Pinpoint the cell where the given text exists, returning its (X, Y) midpoint coordinate. 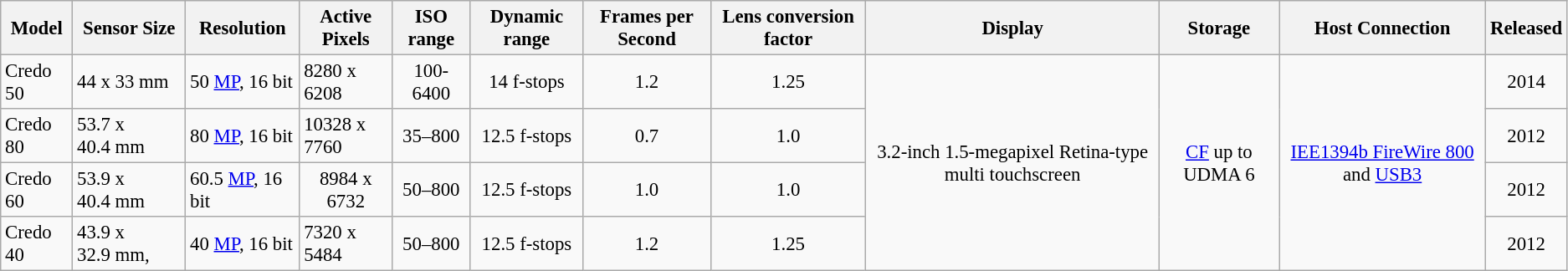
14 f-stops (527, 82)
ISO range (432, 28)
53.7 x 40.4 mm (129, 135)
Credo 50 (37, 82)
Host Connection (1382, 28)
Storage (1218, 28)
2014 (1526, 82)
7320 x 5484 (346, 244)
60.5 MP, 16 bit (243, 191)
IEE1394b FireWire 800 and USB3 (1382, 163)
Resolution (243, 28)
10328 x 7760 (346, 135)
35–800 (432, 135)
100-6400 (432, 82)
Released (1526, 28)
0.7 (647, 135)
Sensor Size (129, 28)
Model (37, 28)
43.9 x 32.9 mm, (129, 244)
44 x 33 mm (129, 82)
Frames per Second (647, 28)
Lens conversion factor (788, 28)
50 MP, 16 bit (243, 82)
CF up to UDMA 6 (1218, 163)
80 MP, 16 bit (243, 135)
Credo 60 (37, 191)
40 MP, 16 bit (243, 244)
Dynamic range (527, 28)
Credo 80 (37, 135)
8984 x 6732 (346, 191)
8280 x 6208 (346, 82)
3.2-inch 1.5-megapixel Retina-type multi touchscreen (1012, 163)
Active Pixels (346, 28)
Credo 40 (37, 244)
Display (1012, 28)
53.9 x 40.4 mm (129, 191)
